Determine the [X, Y] coordinate at the center of the cell enclosing the given text.  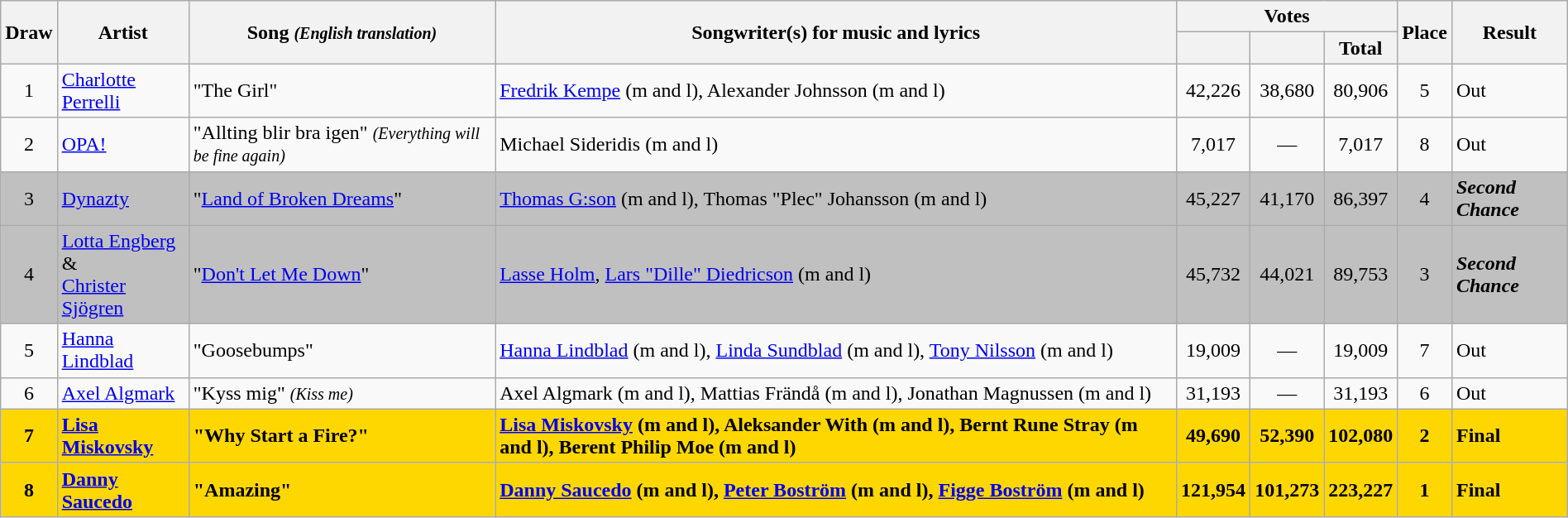
Charlotte Perrelli [122, 91]
Michael Sideridis (m and l) [836, 144]
Lasse Holm, Lars "Dille" Diedricson (m and l) [836, 275]
Result [1509, 32]
OPA! [122, 144]
Hanna Lindblad (m and l), Linda Sundblad (m and l), Tony Nilsson (m and l) [836, 351]
42,226 [1214, 91]
Place [1425, 32]
41,170 [1287, 199]
45,227 [1214, 199]
"Kyss mig" (Kiss me) [342, 393]
Danny Saucedo (m and l), Peter Boström (m and l), Figge Boström (m and l) [836, 490]
Danny Saucedo [122, 490]
86,397 [1361, 199]
Thomas G:son (m and l), Thomas "Plec" Johansson (m and l) [836, 199]
121,954 [1214, 490]
Draw [29, 32]
Dynazty [122, 199]
"Land of Broken Dreams" [342, 199]
"Don't Let Me Down" [342, 275]
Total [1361, 48]
101,273 [1287, 490]
Song (English translation) [342, 32]
38,680 [1287, 91]
Fredrik Kempe (m and l), Alexander Johnsson (m and l) [836, 91]
Hanna Lindblad [122, 351]
Lisa Miskovsky (m and l), Aleksander With (m and l), Bernt Rune Stray (m and l), Berent Philip Moe (m and l) [836, 435]
"Goosebumps" [342, 351]
45,732 [1214, 275]
102,080 [1361, 435]
44,021 [1287, 275]
"The Girl" [342, 91]
Lisa Miskovsky [122, 435]
80,906 [1361, 91]
223,227 [1361, 490]
Artist [122, 32]
"Allting blir bra igen" (Everything will be fine again) [342, 144]
Axel Algmark [122, 393]
Votes [1287, 17]
89,753 [1361, 275]
Axel Algmark (m and l), Mattias Frändå (m and l), Jonathan Magnussen (m and l) [836, 393]
49,690 [1214, 435]
52,390 [1287, 435]
Lotta Engberg &Christer Sjögren [122, 275]
"Amazing" [342, 490]
"Why Start a Fire?" [342, 435]
Songwriter(s) for music and lyrics [836, 32]
